Search for the cell housing the specified text and yield its (X, Y) center coordinate. 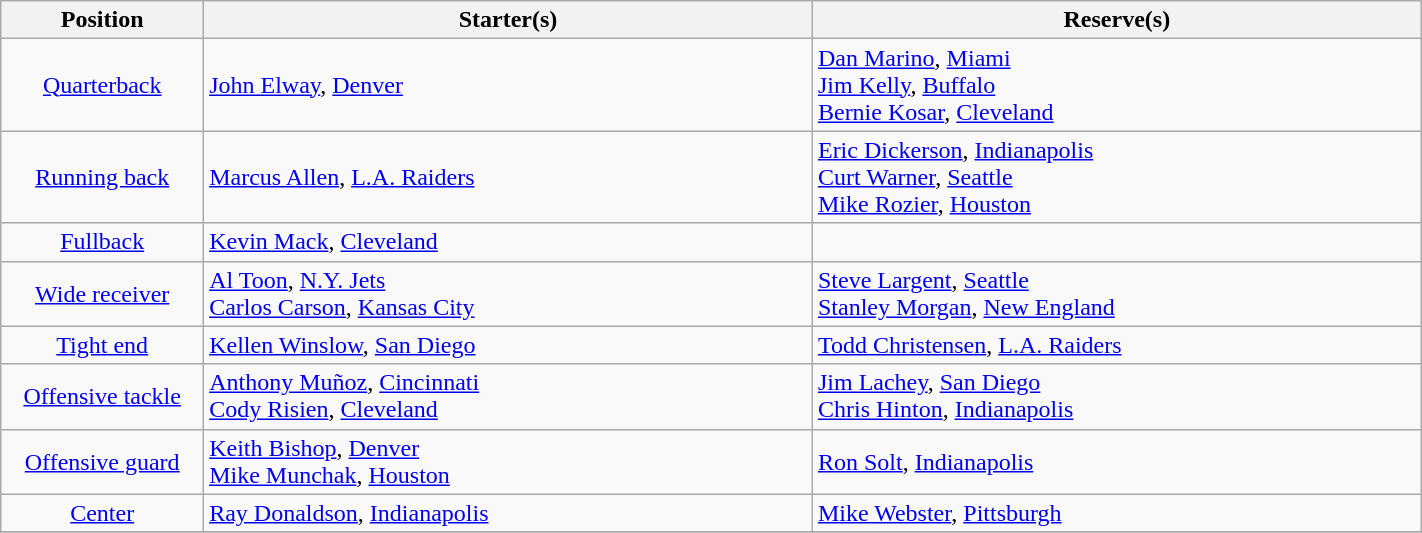
Kevin Mack, Cleveland (508, 242)
Reserve(s) (1116, 20)
Marcus Allen, L.A. Raiders (508, 177)
Ron Solt, Indianapolis (1116, 462)
John Elway, Denver (508, 85)
Anthony Muñoz, Cincinnati Cody Risien, Cleveland (508, 396)
Keith Bishop, Denver Mike Munchak, Houston (508, 462)
Todd Christensen, L.A. Raiders (1116, 345)
Jim Lachey, San Diego Chris Hinton, Indianapolis (1116, 396)
Position (102, 20)
Fullback (102, 242)
Kellen Winslow, San Diego (508, 345)
Center (102, 513)
Steve Largent, Seattle Stanley Morgan, New England (1116, 294)
Al Toon, N.Y. Jets Carlos Carson, Kansas City (508, 294)
Offensive guard (102, 462)
Starter(s) (508, 20)
Dan Marino, Miami Jim Kelly, Buffalo Bernie Kosar, Cleveland (1116, 85)
Ray Donaldson, Indianapolis (508, 513)
Mike Webster, Pittsburgh (1116, 513)
Running back (102, 177)
Eric Dickerson, Indianapolis Curt Warner, Seattle Mike Rozier, Houston (1116, 177)
Quarterback (102, 85)
Tight end (102, 345)
Wide receiver (102, 294)
Offensive tackle (102, 396)
